Capture the cell that displays the provided text and extract its [X, Y] central coordinate. 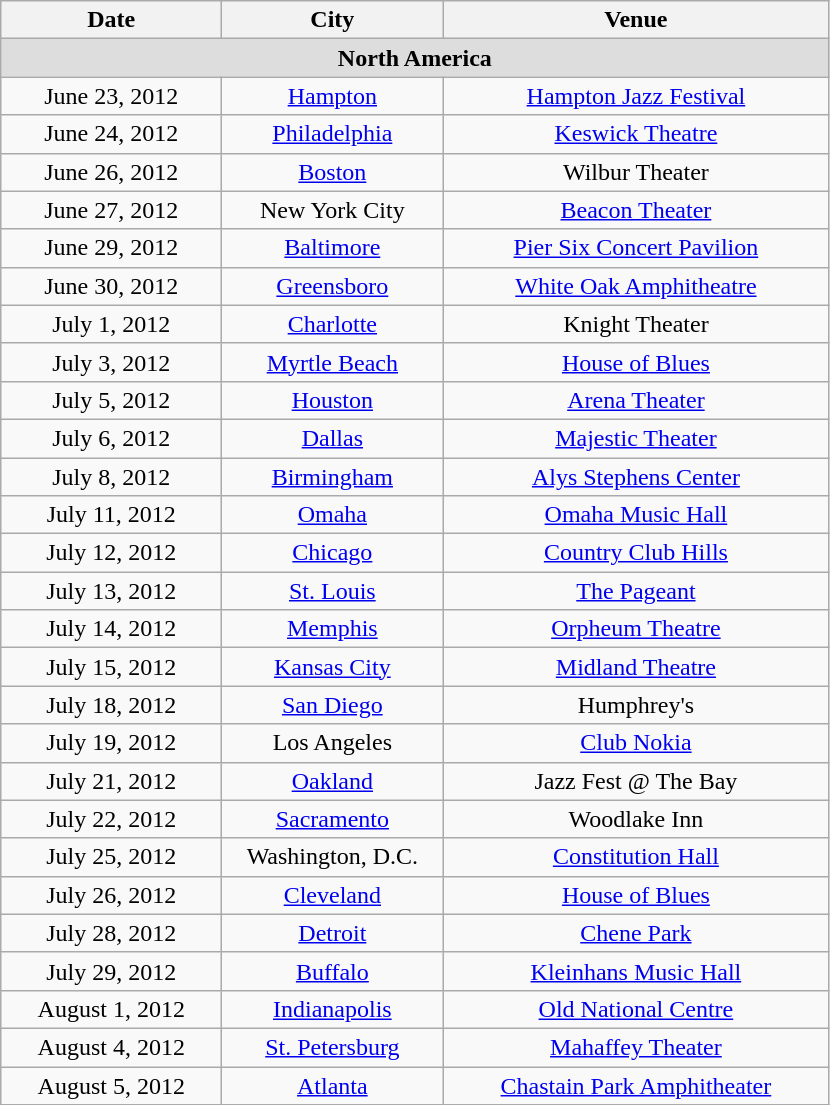
Cleveland [332, 895]
Hampton [332, 96]
Midland Theatre [636, 667]
Birmingham [332, 477]
July 29, 2012 [112, 971]
Sacramento [332, 819]
Chicago [332, 553]
Country Club Hills [636, 553]
Alys Stephens Center [636, 477]
July 14, 2012 [112, 629]
Beacon Theater [636, 210]
Greensboro [332, 286]
Woodlake Inn [636, 819]
Jazz Fest @ The Bay [636, 781]
New York City [332, 210]
San Diego [332, 705]
July 8, 2012 [112, 477]
White Oak Amphitheatre [636, 286]
July 22, 2012 [112, 819]
July 28, 2012 [112, 933]
July 3, 2012 [112, 362]
July 6, 2012 [112, 438]
June 30, 2012 [112, 286]
Majestic Theater [636, 438]
July 18, 2012 [112, 705]
Pier Six Concert Pavilion [636, 248]
Humphrey's [636, 705]
July 19, 2012 [112, 743]
June 23, 2012 [112, 96]
St. Petersburg [332, 1047]
Washington, D.C. [332, 857]
August 5, 2012 [112, 1085]
Venue [636, 20]
The Pageant [636, 591]
Buffalo [332, 971]
June 24, 2012 [112, 134]
Philadelphia [332, 134]
Chastain Park Amphitheater [636, 1085]
St. Louis [332, 591]
July 5, 2012 [112, 400]
Baltimore [332, 248]
Kleinhans Music Hall [636, 971]
Los Angeles [332, 743]
Atlanta [332, 1085]
Omaha [332, 515]
July 21, 2012 [112, 781]
Boston [332, 172]
August 4, 2012 [112, 1047]
June 26, 2012 [112, 172]
June 29, 2012 [112, 248]
July 1, 2012 [112, 324]
Date [112, 20]
Omaha Music Hall [636, 515]
City [332, 20]
Detroit [332, 933]
Indianapolis [332, 1009]
Charlotte [332, 324]
Old National Centre [636, 1009]
Keswick Theatre [636, 134]
Arena Theater [636, 400]
Hampton Jazz Festival [636, 96]
July 15, 2012 [112, 667]
Club Nokia [636, 743]
Mahaffey Theater [636, 1047]
North America [415, 58]
July 13, 2012 [112, 591]
July 25, 2012 [112, 857]
Orpheum Theatre [636, 629]
Myrtle Beach [332, 362]
July 11, 2012 [112, 515]
July 26, 2012 [112, 895]
June 27, 2012 [112, 210]
Oakland [332, 781]
Houston [332, 400]
August 1, 2012 [112, 1009]
Kansas City [332, 667]
July 12, 2012 [112, 553]
Constitution Hall [636, 857]
Dallas [332, 438]
Memphis [332, 629]
Chene Park [636, 933]
Wilbur Theater [636, 172]
Knight Theater [636, 324]
